Provide the (X, Y) coordinate of the cell's center where the given text is located.  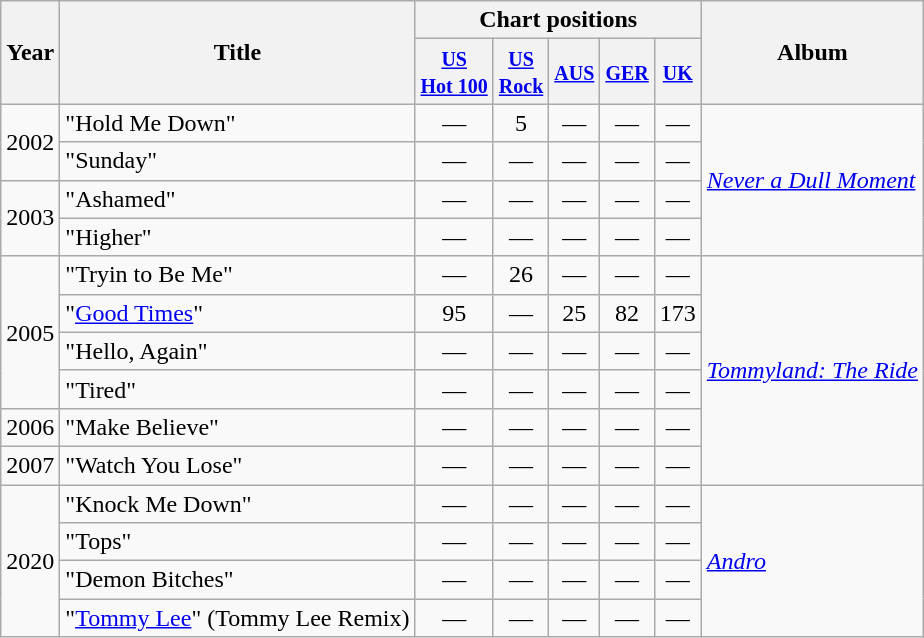
"Ashamed" (238, 199)
USRock (521, 72)
USHot 100 (454, 72)
"Higher" (238, 237)
82 (627, 313)
2006 (30, 427)
"Good Times" (238, 313)
UK (678, 72)
Never a Dull Moment (812, 180)
GER (627, 72)
2007 (30, 465)
"Tommy Lee" (Tommy Lee Remix) (238, 618)
Title (238, 52)
2003 (30, 218)
"Demon Bitches" (238, 580)
"Knock Me Down" (238, 503)
2005 (30, 332)
"Hello, Again" (238, 351)
2020 (30, 560)
2002 (30, 142)
"Watch You Lose" (238, 465)
"Sunday" (238, 161)
"Hold Me Down" (238, 123)
Year (30, 52)
25 (574, 313)
Tommyland: The Ride (812, 370)
Chart positions (558, 20)
"Tired" (238, 389)
"Tryin to Be Me" (238, 275)
"Tops" (238, 542)
5 (521, 123)
173 (678, 313)
Andro (812, 560)
AUS (574, 72)
"Make Believe" (238, 427)
Album (812, 52)
95 (454, 313)
26 (521, 275)
